Scan for the cell matching the given text and deliver its [X, Y] coordinate at center. 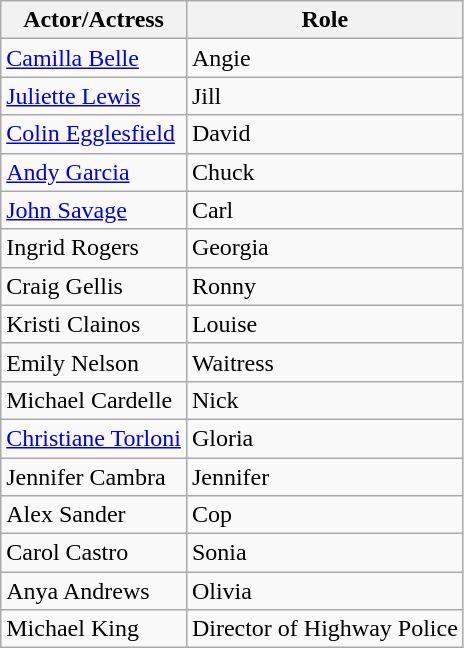
Role [324, 20]
Director of Highway Police [324, 629]
Cop [324, 515]
Nick [324, 400]
Gloria [324, 438]
Michael Cardelle [94, 400]
Anya Andrews [94, 591]
Michael King [94, 629]
Jill [324, 96]
Alex Sander [94, 515]
Ronny [324, 286]
David [324, 134]
Christiane Torloni [94, 438]
Chuck [324, 172]
Actor/Actress [94, 20]
Waitress [324, 362]
Sonia [324, 553]
Georgia [324, 248]
Carl [324, 210]
Olivia [324, 591]
Andy Garcia [94, 172]
Emily Nelson [94, 362]
Louise [324, 324]
Jennifer [324, 477]
Camilla Belle [94, 58]
Colin Egglesfield [94, 134]
Kristi Clainos [94, 324]
Carol Castro [94, 553]
Craig Gellis [94, 286]
Juliette Lewis [94, 96]
Angie [324, 58]
Ingrid Rogers [94, 248]
John Savage [94, 210]
Jennifer Cambra [94, 477]
